Output the [x, y] coordinate of the center of the cell containing the given text.  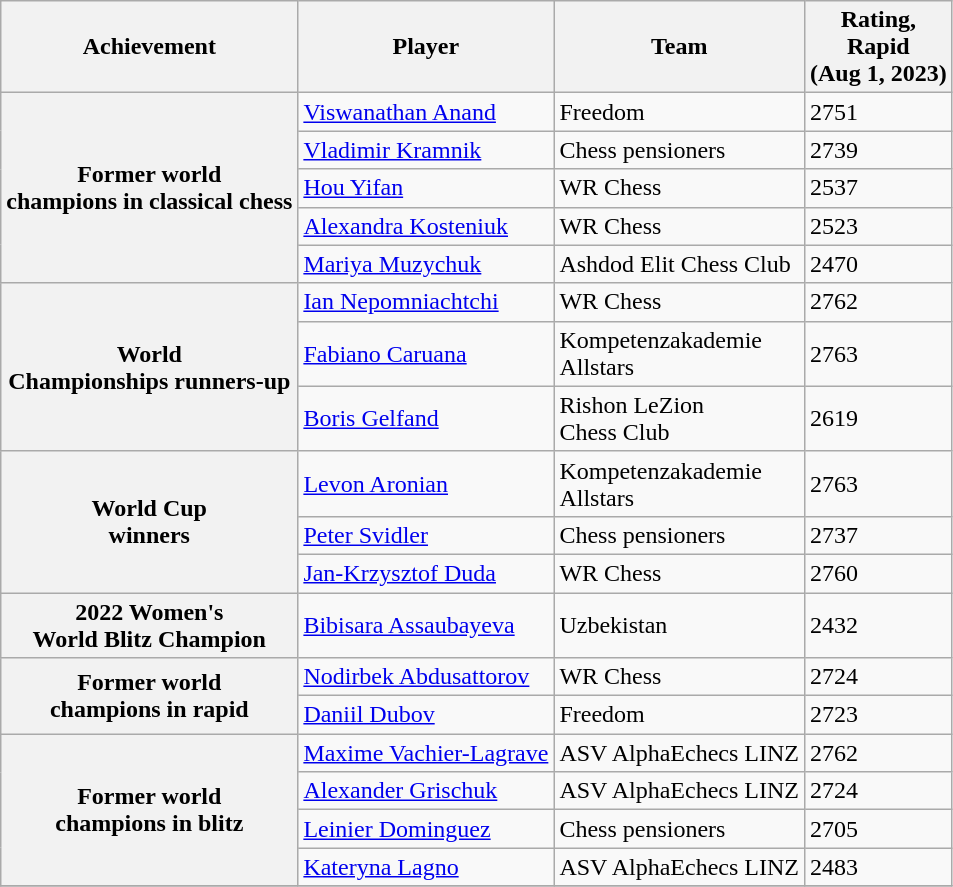
Ian Nepomniachtchi [426, 302]
Daniil Dubov [426, 715]
World Cupwinners [150, 522]
Former worldchampions in classical chess [150, 188]
Former worldchampions in blitz [150, 810]
2723 [878, 715]
Levon Aronian [426, 484]
Uzbekistan [680, 624]
Mariya Muzychuk [426, 264]
Former worldchampions in rapid [150, 696]
2022 Women'sWorld Blitz Champion [150, 624]
Jan-Krzysztof Duda [426, 573]
2705 [878, 829]
Maxime Vachier-Lagrave [426, 753]
2737 [878, 535]
Rishon LeZionChess Club [680, 418]
Peter Svidler [426, 535]
WorldChampionships runners-up [150, 367]
Alexandra Kosteniuk [426, 226]
Player [426, 47]
2619 [878, 418]
Rating,Rapid(Aug 1, 2023) [878, 47]
Ashdod Elit Chess Club [680, 264]
Boris Gelfand [426, 418]
Viswanathan Anand [426, 112]
Hou Yifan [426, 188]
Fabiano Caruana [426, 354]
Kateryna Lagno [426, 867]
2739 [878, 150]
2537 [878, 188]
Nodirbek Abdusattorov [426, 677]
Team [680, 47]
2483 [878, 867]
Alexander Grischuk [426, 791]
2751 [878, 112]
Bibisara Assaubayeva [426, 624]
2432 [878, 624]
2760 [878, 573]
Leinier Dominguez [426, 829]
Vladimir Kramnik [426, 150]
2523 [878, 226]
2470 [878, 264]
Achievement [150, 47]
